Locate the cell with the specified text and output its [X, Y] center coordinate. 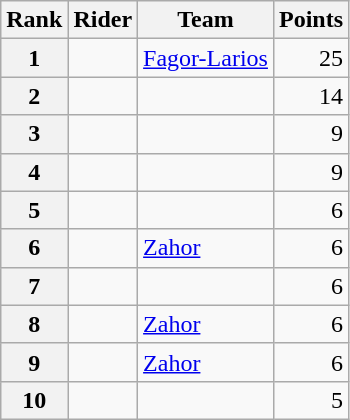
Team [206, 20]
3 [34, 134]
2 [34, 96]
7 [34, 286]
Fagor-Larios [206, 58]
1 [34, 58]
Rider [103, 20]
8 [34, 324]
Rank [34, 20]
4 [34, 172]
10 [34, 400]
14 [310, 96]
25 [310, 58]
Points [310, 20]
